Return the [x, y] coordinate for the center point of the cell that contains the specified text.  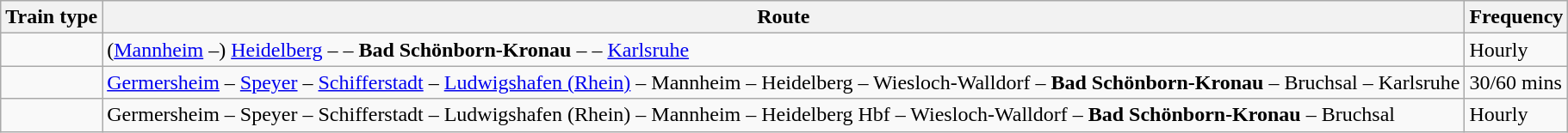
Germersheim – Speyer – Schifferstadt – Ludwigshafen (Rhein) – Mannheim – Heidelberg – Wiesloch-Walldorf – Bad Schönborn-Kronau – Bruchsal – Karlsruhe [784, 82]
Route [784, 17]
30/60 mins [1516, 82]
(Mannheim –) Heidelberg – – Bad Schönborn-Kronau – – Karlsruhe [784, 50]
Frequency [1516, 17]
Germersheim – Speyer – Schifferstadt – Ludwigshafen (Rhein) – Mannheim – Heidelberg Hbf – Wiesloch-Walldorf – Bad Schönborn-Kronau – Bruchsal [784, 115]
Train type [52, 17]
